Output the [x, y] coordinate of the center of the cell containing the given text.  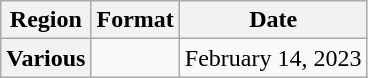
Format [135, 20]
Region [46, 20]
Various [46, 58]
Date [273, 20]
February 14, 2023 [273, 58]
